For the text-containing cell, return its midpoint in (x, y) coordinate format. 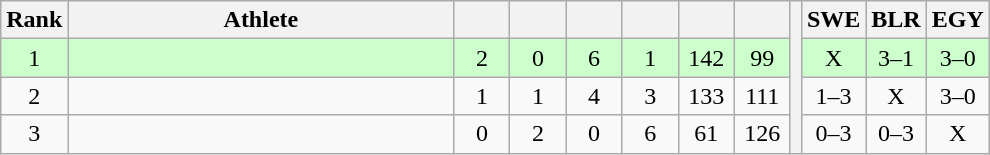
3–1 (896, 58)
133 (706, 96)
Athlete (261, 20)
142 (706, 58)
Rank (34, 20)
EGY (958, 20)
4 (594, 96)
111 (762, 96)
BLR (896, 20)
SWE (833, 20)
1–3 (833, 96)
61 (706, 134)
99 (762, 58)
126 (762, 134)
